Scan for the cell matching the given text and deliver its (X, Y) coordinate at center. 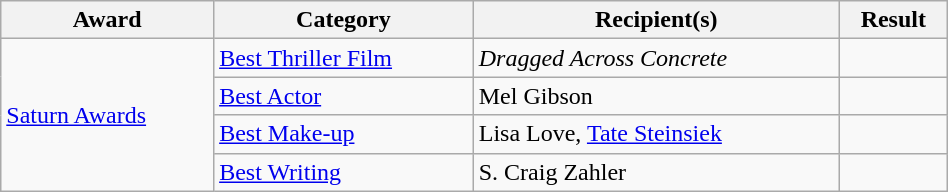
Lisa Love, Tate Steinsiek (656, 134)
Saturn Awards (108, 115)
Recipient(s) (656, 20)
Best Make-up (344, 134)
Best Actor (344, 96)
Best Writing (344, 172)
Category (344, 20)
Result (893, 20)
S. Craig Zahler (656, 172)
Mel Gibson (656, 96)
Best Thriller Film (344, 58)
Award (108, 20)
Dragged Across Concrete (656, 58)
